Find where the given text appears and provide that cell's center as [x, y] coordinate. 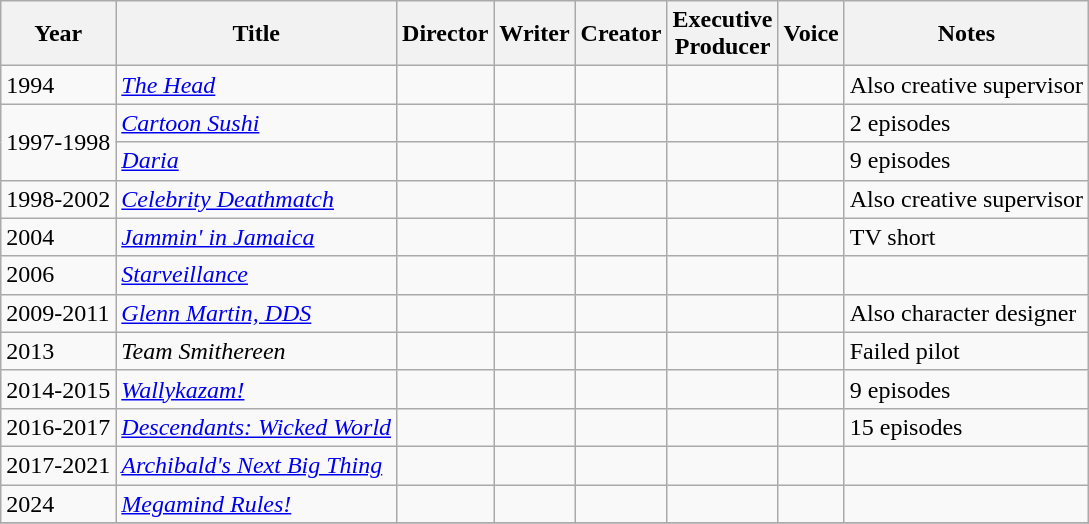
Director [446, 34]
1997-1998 [58, 142]
2009-2011 [58, 313]
2024 [58, 503]
Jammin' in Jamaica [256, 237]
Failed pilot [966, 351]
Glenn Martin, DDS [256, 313]
Writer [534, 34]
Archibald's Next Big Thing [256, 465]
2006 [58, 275]
Notes [966, 34]
1998-2002 [58, 199]
1994 [58, 85]
15 episodes [966, 427]
Year [58, 34]
Team Smithereen [256, 351]
Also character designer [966, 313]
Wallykazam! [256, 389]
ExecutiveProducer [722, 34]
Daria [256, 161]
Descendants: Wicked World [256, 427]
Megamind Rules! [256, 503]
The Head [256, 85]
Cartoon Sushi [256, 123]
Starveillance [256, 275]
2016-2017 [58, 427]
2017-2021 [58, 465]
2014-2015 [58, 389]
Celebrity Deathmatch [256, 199]
2 episodes [966, 123]
TV short [966, 237]
2004 [58, 237]
2013 [58, 351]
Voice [811, 34]
Title [256, 34]
Creator [621, 34]
